Output the [x, y] coordinate of the center of the cell containing the given text.  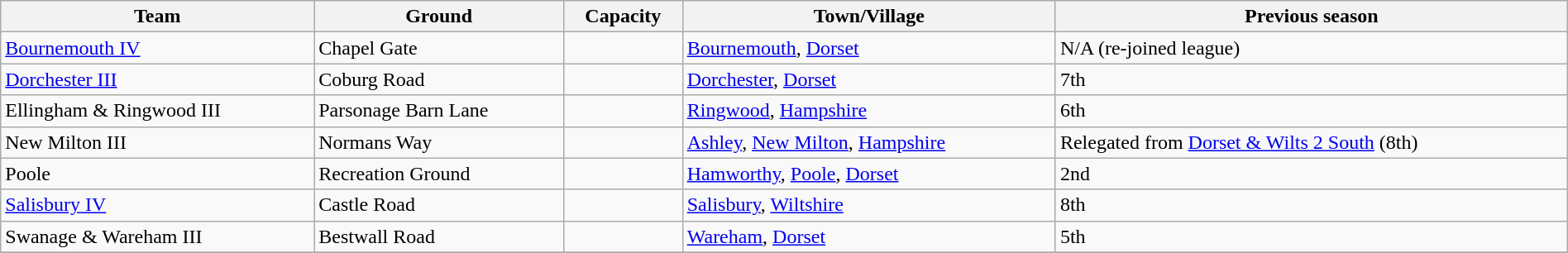
Chapel Gate [439, 48]
N/A (re-joined league) [1312, 48]
Dorchester, Dorset [868, 79]
8th [1312, 205]
New Milton III [157, 142]
Wareham, Dorset [868, 236]
Salisbury, Wiltshire [868, 205]
Bournemouth IV [157, 48]
Previous season [1312, 17]
Ellingham & Ringwood III [157, 111]
Poole [157, 174]
5th [1312, 236]
Town/Village [868, 17]
Bestwall Road [439, 236]
Castle Road [439, 205]
Parsonage Barn Lane [439, 111]
6th [1312, 111]
Relegated from Dorset & Wilts 2 South (8th) [1312, 142]
Hamworthy, Poole, Dorset [868, 174]
7th [1312, 79]
Capacity [623, 17]
Salisbury IV [157, 205]
Normans Way [439, 142]
2nd [1312, 174]
Swanage & Wareham III [157, 236]
Bournemouth, Dorset [868, 48]
Dorchester III [157, 79]
Ground [439, 17]
Ashley, New Milton, Hampshire [868, 142]
Coburg Road [439, 79]
Recreation Ground [439, 174]
Team [157, 17]
Ringwood, Hampshire [868, 111]
